Return [x, y] of the center of cell containing provided text 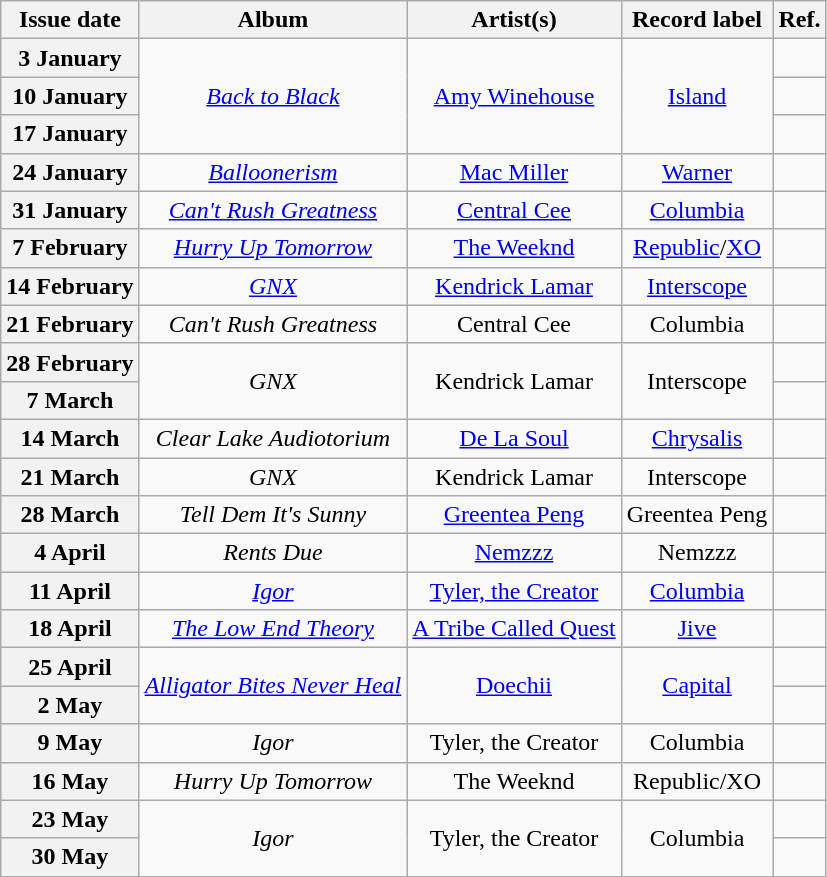
21 February [70, 324]
Chrysalis [697, 438]
Artist(s) [514, 20]
23 May [70, 819]
14 March [70, 438]
11 April [70, 591]
Back to Black [273, 96]
Jive [697, 629]
Issue date [70, 20]
10 January [70, 96]
De La Soul [514, 438]
24 January [70, 172]
30 May [70, 857]
Island [697, 96]
Balloonerism [273, 172]
28 March [70, 515]
The Low End Theory [273, 629]
Album [273, 20]
Doechii [514, 686]
18 April [70, 629]
31 January [70, 210]
2 May [70, 705]
25 April [70, 667]
14 February [70, 286]
Record label [697, 20]
9 May [70, 743]
A Tribe Called Quest [514, 629]
Warner [697, 172]
17 January [70, 134]
7 March [70, 400]
Clear Lake Audiotorium [273, 438]
Ref. [800, 20]
Rents Due [273, 553]
Mac Miller [514, 172]
Alligator Bites Never Heal [273, 686]
7 February [70, 248]
21 March [70, 477]
4 April [70, 553]
28 February [70, 362]
Tell Dem It's Sunny [273, 515]
Capital [697, 686]
16 May [70, 781]
3 January [70, 58]
Amy Winehouse [514, 96]
